Find where the given text appears and provide that cell's center as [x, y] coordinate. 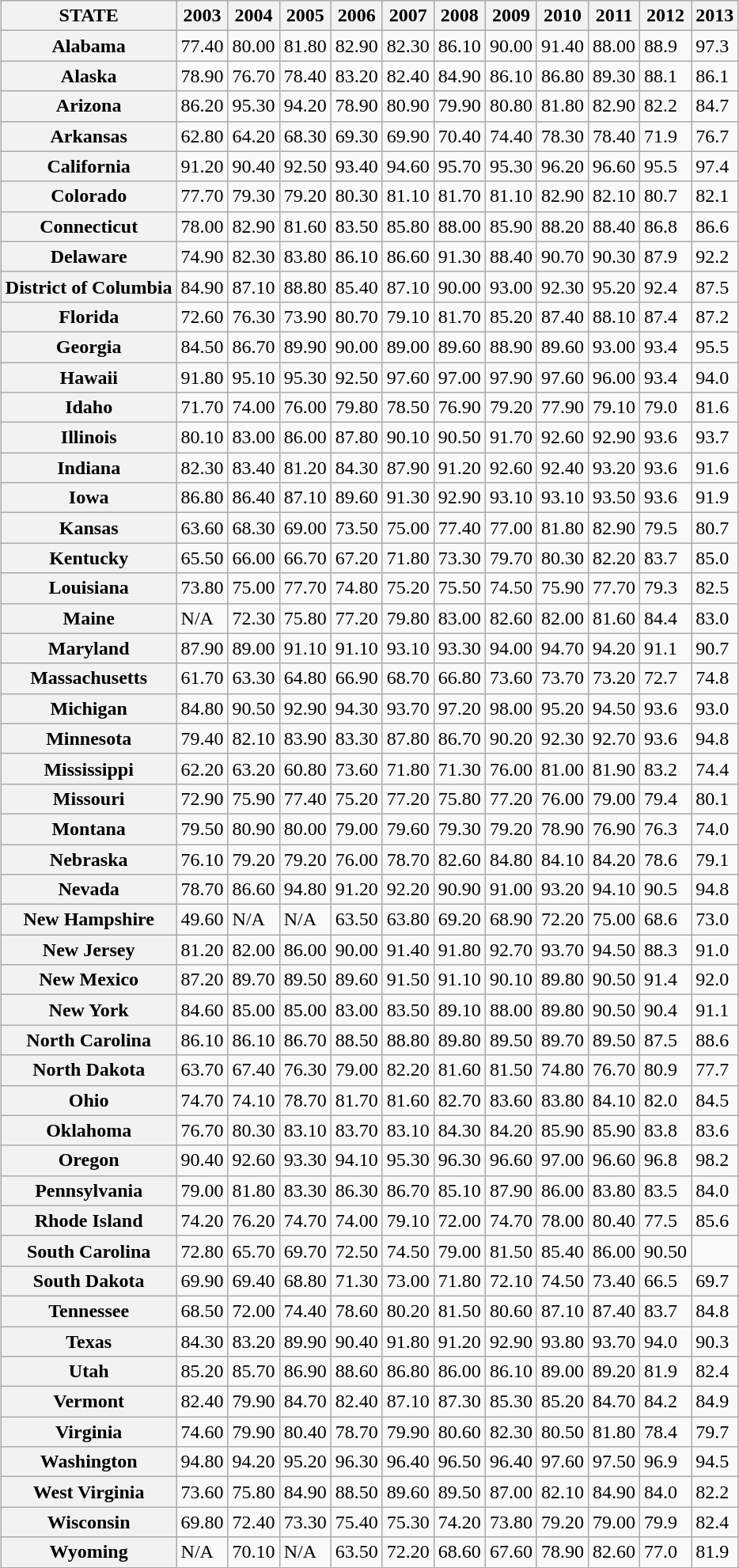
83.90 [305, 738]
86.90 [305, 1372]
79.3 [666, 588]
86.6 [715, 226]
85.6 [715, 1221]
90.7 [715, 648]
85.80 [408, 226]
85.0 [715, 558]
93.80 [562, 1342]
Florida [89, 317]
73.0 [715, 920]
72.30 [253, 618]
93.0 [715, 708]
88.6 [715, 1040]
94.30 [356, 708]
62.20 [203, 769]
68.60 [459, 1552]
84.7 [715, 106]
Massachusetts [89, 678]
66.90 [356, 678]
2007 [408, 16]
85.10 [459, 1190]
74.10 [253, 1100]
85.70 [253, 1372]
80.20 [408, 1311]
94.70 [562, 648]
82.0 [666, 1100]
80.70 [356, 317]
85.30 [511, 1402]
71.70 [203, 408]
68.70 [408, 678]
Kentucky [89, 558]
73.00 [408, 1281]
98.2 [715, 1160]
73.20 [614, 678]
77.90 [562, 408]
96.20 [562, 166]
84.5 [715, 1100]
New Jersey [89, 950]
Louisiana [89, 588]
69.20 [459, 920]
74.0 [715, 829]
94.60 [408, 166]
49.60 [203, 920]
72.7 [666, 678]
68.50 [203, 1311]
69.00 [305, 528]
2012 [666, 16]
92.4 [666, 287]
87.30 [459, 1402]
74.8 [715, 678]
60.80 [305, 769]
82.5 [715, 588]
63.20 [253, 769]
89.30 [614, 76]
68.90 [511, 920]
78.50 [408, 408]
98.00 [511, 708]
Kansas [89, 528]
73.90 [305, 317]
Oklahoma [89, 1130]
75.30 [408, 1522]
84.2 [666, 1402]
79.4 [666, 799]
Virginia [89, 1432]
96.50 [459, 1462]
Missouri [89, 799]
91.0 [715, 950]
96.00 [614, 378]
83.0 [715, 618]
84.50 [203, 347]
Ohio [89, 1100]
83.70 [356, 1130]
76.3 [666, 829]
87.00 [511, 1492]
California [89, 166]
68.80 [305, 1281]
District of Columbia [89, 287]
90.90 [459, 890]
2006 [356, 16]
74.60 [203, 1432]
Alaska [89, 76]
88.10 [614, 317]
86.40 [253, 498]
71.9 [666, 136]
91.00 [511, 890]
Pennsylvania [89, 1190]
70.10 [253, 1552]
Nevada [89, 890]
76.10 [203, 859]
90.3 [715, 1342]
97.50 [614, 1462]
2009 [511, 16]
86.8 [666, 226]
86.20 [203, 106]
94.00 [511, 648]
Wisconsin [89, 1522]
Colorado [89, 196]
68.6 [666, 920]
81.00 [562, 769]
67.20 [356, 558]
62.80 [203, 136]
90.5 [666, 890]
86.30 [356, 1190]
Montana [89, 829]
84.8 [715, 1311]
80.10 [203, 438]
92.2 [715, 256]
Iowa [89, 498]
79.9 [666, 1522]
74.90 [203, 256]
West Virginia [89, 1492]
88.90 [511, 347]
88.60 [356, 1372]
Illinois [89, 438]
82.70 [459, 1100]
90.4 [666, 1010]
STATE [89, 16]
Maryland [89, 648]
69.30 [356, 136]
63.60 [203, 528]
83.60 [511, 1100]
Connecticut [89, 226]
77.00 [511, 528]
North Dakota [89, 1070]
86.1 [715, 76]
72.40 [253, 1522]
89.10 [459, 1010]
75.40 [356, 1522]
73.50 [356, 528]
Texas [89, 1342]
Vermont [89, 1402]
92.0 [715, 980]
90.20 [511, 738]
New Mexico [89, 980]
82.1 [715, 196]
Delaware [89, 256]
63.80 [408, 920]
Arkansas [89, 136]
81.90 [614, 769]
91.4 [666, 980]
75.50 [459, 588]
Nebraska [89, 859]
New Hampshire [89, 920]
97.3 [715, 46]
South Carolina [89, 1251]
83.40 [253, 468]
North Carolina [89, 1040]
Georgia [89, 347]
64.20 [253, 136]
97.90 [511, 378]
87.20 [203, 980]
88.9 [666, 46]
92.40 [562, 468]
66.70 [305, 558]
Maine [89, 618]
69.70 [305, 1251]
78.4 [666, 1432]
78.30 [562, 136]
93.40 [356, 166]
Wyoming [89, 1552]
Idaho [89, 408]
84.60 [203, 1010]
2011 [614, 16]
81.6 [715, 408]
63.30 [253, 678]
79.5 [666, 528]
87.4 [666, 317]
76.20 [253, 1221]
77.7 [715, 1070]
65.70 [253, 1251]
67.60 [511, 1552]
2010 [562, 16]
84.4 [666, 618]
93.7 [715, 438]
87.2 [715, 317]
Minnesota [89, 738]
80.9 [666, 1070]
91.6 [715, 468]
Mississippi [89, 769]
74.4 [715, 769]
2013 [715, 16]
95.10 [253, 378]
79.0 [666, 408]
72.10 [511, 1281]
96.9 [666, 1462]
64.80 [305, 678]
79.1 [715, 859]
91.9 [715, 498]
77.0 [666, 1552]
Washington [89, 1462]
88.3 [666, 950]
Oregon [89, 1160]
88.1 [666, 76]
73.40 [614, 1281]
Utah [89, 1372]
97.4 [715, 166]
95.70 [459, 166]
83.8 [666, 1130]
72.60 [203, 317]
79.50 [203, 829]
Alabama [89, 46]
79.60 [408, 829]
90.70 [562, 256]
63.70 [203, 1070]
83.2 [666, 769]
84.9 [715, 1402]
New York [89, 1010]
83.6 [715, 1130]
92.20 [408, 890]
80.50 [562, 1432]
91.50 [408, 980]
2005 [305, 16]
93.50 [614, 498]
70.40 [459, 136]
79.7 [715, 1432]
87.9 [666, 256]
73.70 [562, 678]
Rhode Island [89, 1221]
69.80 [203, 1522]
96.8 [666, 1160]
88.20 [562, 226]
66.5 [666, 1281]
61.70 [203, 678]
77.5 [666, 1221]
Indiana [89, 468]
69.7 [715, 1281]
91.70 [511, 438]
67.40 [253, 1070]
2003 [203, 16]
78.6 [666, 859]
66.00 [253, 558]
Arizona [89, 106]
Hawaii [89, 378]
80.1 [715, 799]
79.70 [511, 558]
97.20 [459, 708]
78.60 [356, 1311]
69.40 [253, 1281]
80.80 [511, 106]
76.7 [715, 136]
2004 [253, 16]
83.5 [666, 1190]
94.5 [715, 1462]
79.40 [203, 738]
Tennessee [89, 1311]
72.50 [356, 1251]
South Dakota [89, 1281]
72.90 [203, 799]
Michigan [89, 708]
90.30 [614, 256]
72.80 [203, 1251]
66.80 [459, 678]
89.20 [614, 1372]
2008 [459, 16]
65.50 [203, 558]
